Search for the cell housing the specified text and yield its (X, Y) center coordinate. 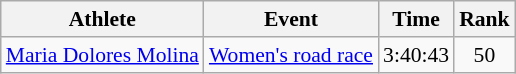
Athlete (102, 19)
3:40:43 (416, 55)
Time (416, 19)
Rank (484, 19)
50 (484, 55)
Event (291, 19)
Maria Dolores Molina (102, 55)
Women's road race (291, 55)
